Return [X, Y] of the center of cell containing provided text 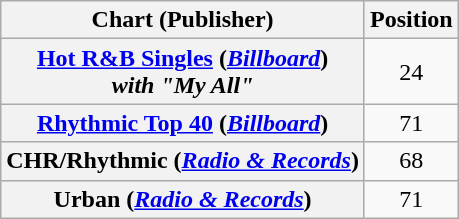
Chart (Publisher) [183, 20]
68 [411, 161]
Position [411, 20]
Hot R&B Singles (Billboard)with "My All" [183, 72]
Rhythmic Top 40 (Billboard) [183, 123]
CHR/Rhythmic (Radio & Records) [183, 161]
24 [411, 72]
Urban (Radio & Records) [183, 199]
